Determine the (X, Y) coordinate at the center of the cell enclosing the given text.  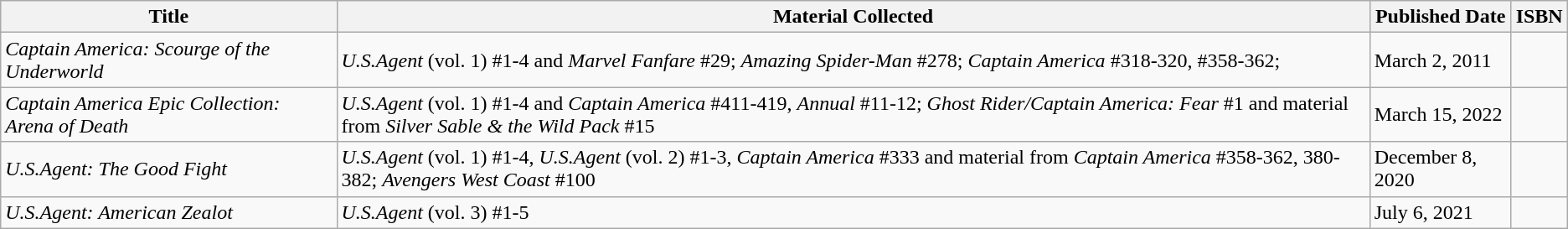
U.S.Agent: American Zealot (169, 212)
U.S.Agent (vol. 1) #1-4, U.S.Agent (vol. 2) #1-3, Captain America #333 and material from Captain America #358-362, 380-382; Avengers West Coast #100 (853, 169)
U.S.Agent (vol. 3) #1-5 (853, 212)
Title (169, 17)
U.S.Agent (vol. 1) #1-4 and Marvel Fanfare #29; Amazing Spider-Man #278; Captain America #318-320, #358-362; (853, 60)
March 2, 2011 (1441, 60)
Captain America Epic Collection: Arena of Death (169, 114)
Material Collected (853, 17)
ISBN (1540, 17)
December 8, 2020 (1441, 169)
Published Date (1441, 17)
U.S.Agent: The Good Fight (169, 169)
July 6, 2021 (1441, 212)
March 15, 2022 (1441, 114)
Captain America: Scourge of the Underworld (169, 60)
